Provide the (x, y) coordinate of the cell's center where the given text is located.  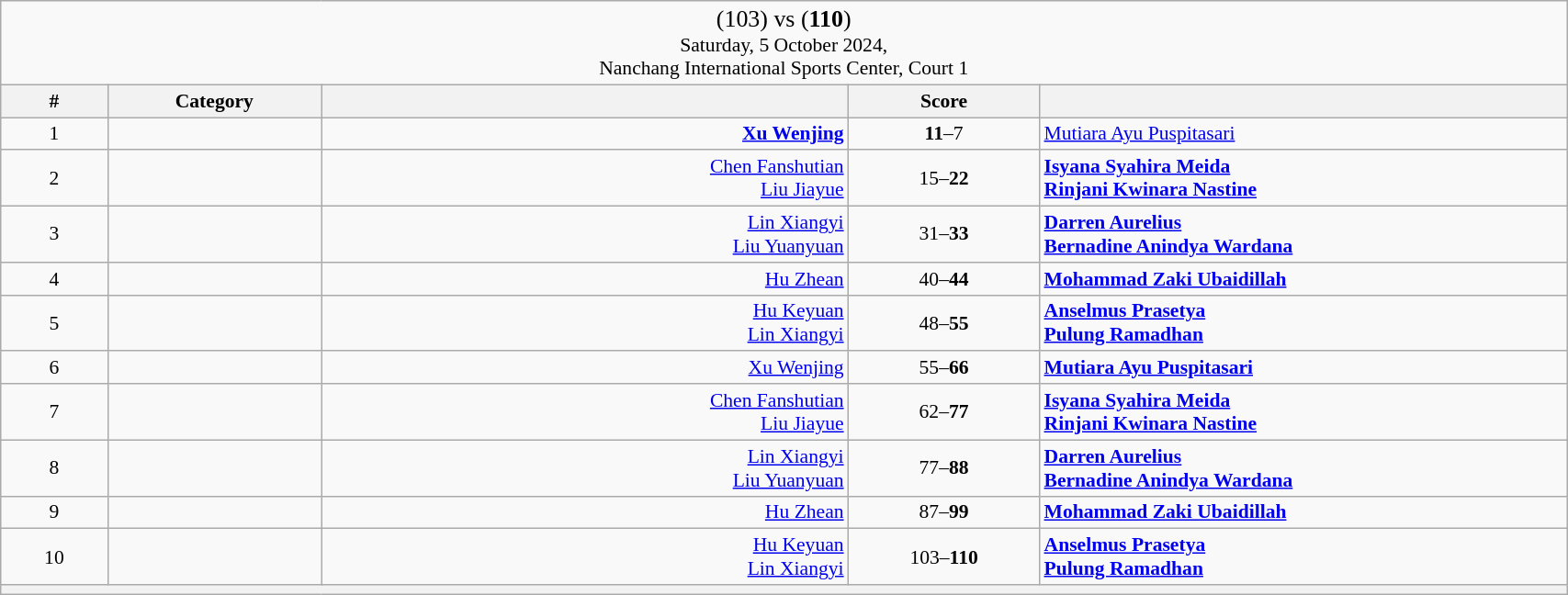
103–110 (944, 556)
Score (944, 101)
7 (54, 411)
55–66 (944, 368)
9 (54, 512)
8 (54, 468)
# (54, 101)
4 (54, 279)
5 (54, 323)
15–22 (944, 178)
2 (54, 178)
11–7 (944, 134)
48–55 (944, 323)
(103) vs (110) Saturday, 5 October 2024, Nanchang International Sports Center, Court 1 (784, 42)
31–33 (944, 235)
62–77 (944, 411)
6 (54, 368)
87–99 (944, 512)
1 (54, 134)
10 (54, 556)
3 (54, 235)
40–44 (944, 279)
Category (215, 101)
77–88 (944, 468)
